Find where the given text appears and provide that cell's center as [X, Y] coordinate. 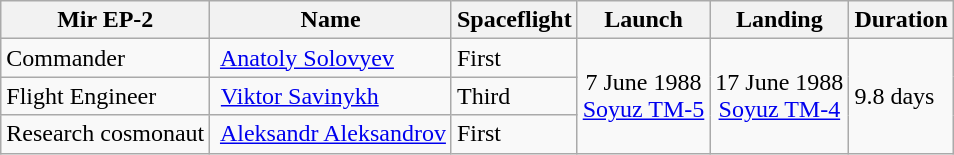
Spaceflight [514, 20]
Flight Engineer [106, 96]
7 June 1988 Soyuz TM-5 [644, 96]
9.8 days [901, 96]
Third [514, 96]
Landing [780, 20]
Anatoly Solovyev [331, 58]
Aleksandr Aleksandrov [331, 134]
Commander [106, 58]
Viktor Savinykh [331, 96]
Mir EP-2 [106, 20]
Duration [901, 20]
Research cosmonaut [106, 134]
17 June 1988 Soyuz TM-4 [780, 96]
Name [331, 20]
Launch [644, 20]
